Search for the cell housing the specified text and yield its (X, Y) center coordinate. 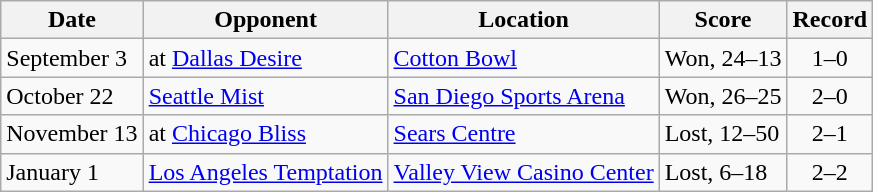
September 3 (72, 58)
October 22 (72, 96)
2–2 (830, 172)
January 1 (72, 172)
2–1 (830, 134)
Won, 26–25 (723, 96)
November 13 (72, 134)
Lost, 12–50 (723, 134)
1–0 (830, 58)
Los Angeles Temptation (266, 172)
Lost, 6–18 (723, 172)
Opponent (266, 20)
Sears Centre (524, 134)
at Dallas Desire (266, 58)
Date (72, 20)
Seattle Mist (266, 96)
San Diego Sports Arena (524, 96)
2–0 (830, 96)
Won, 24–13 (723, 58)
Location (524, 20)
Score (723, 20)
Cotton Bowl (524, 58)
at Chicago Bliss (266, 134)
Record (830, 20)
Valley View Casino Center (524, 172)
